Extract the (X, Y) coordinate from the center of the cell holding the provided text.  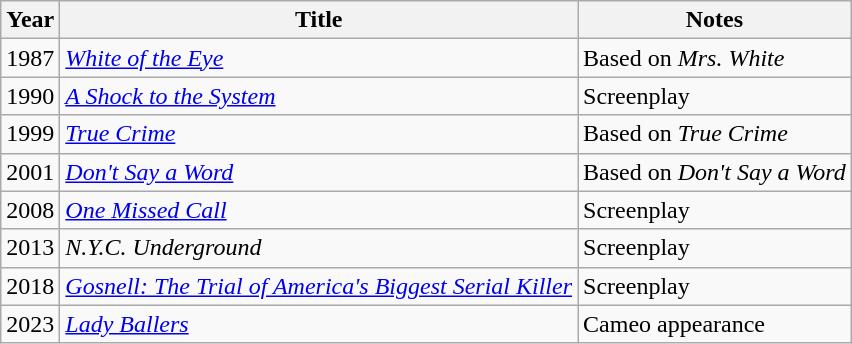
Lady Ballers (319, 324)
2018 (30, 286)
N.Y.C. Underground (319, 248)
Notes (715, 20)
1987 (30, 58)
One Missed Call (319, 210)
Based on Mrs. White (715, 58)
A Shock to the System (319, 96)
2001 (30, 172)
Don't Say a Word (319, 172)
2013 (30, 248)
1999 (30, 134)
Based on True Crime (715, 134)
White of the Eye (319, 58)
Title (319, 20)
1990 (30, 96)
Gosnell: The Trial of America's Biggest Serial Killer (319, 286)
True Crime (319, 134)
2023 (30, 324)
Cameo appearance (715, 324)
Based on Don't Say a Word (715, 172)
2008 (30, 210)
Year (30, 20)
